Return the (X, Y) coordinate for the center point of the cell that contains the specified text.  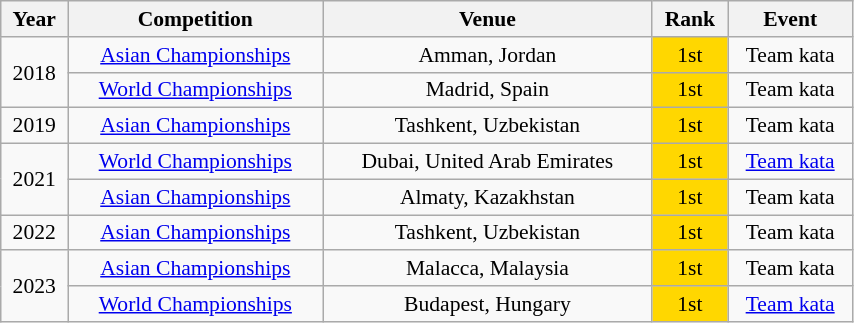
Budapest, Hungary (488, 304)
Malacca, Malaysia (488, 269)
Amman, Jordan (488, 55)
Almaty, Kazakhstan (488, 197)
Year (34, 19)
2021 (34, 180)
Dubai, United Arab Emirates (488, 162)
Madrid, Spain (488, 90)
Rank (690, 19)
Competition (196, 19)
2022 (34, 233)
2018 (34, 72)
2019 (34, 126)
Event (790, 19)
2023 (34, 286)
Venue (488, 19)
